Capture the cell that displays the provided text and extract its [x, y] central coordinate. 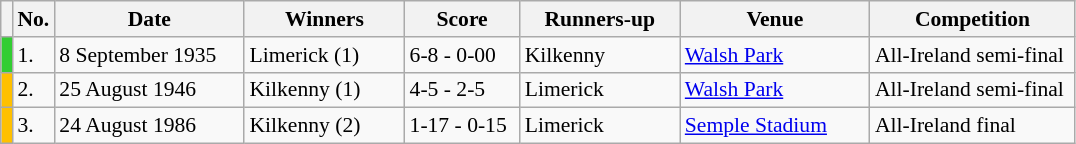
No. [33, 19]
Semple Stadium [775, 126]
6-8 - 0-00 [462, 55]
Limerick (1) [324, 55]
Kilkenny (1) [324, 90]
1. [33, 55]
2. [33, 90]
24 August 1986 [149, 126]
Kilkenny (2) [324, 126]
Score [462, 19]
Date [149, 19]
25 August 1946 [149, 90]
Competition [972, 19]
Kilkenny [600, 55]
Runners-up [600, 19]
8 September 1935 [149, 55]
All-Ireland final [972, 126]
4-5 - 2-5 [462, 90]
Venue [775, 19]
3. [33, 126]
Winners [324, 19]
1-17 - 0-15 [462, 126]
